Find where the given text appears and provide that cell's center as [X, Y] coordinate. 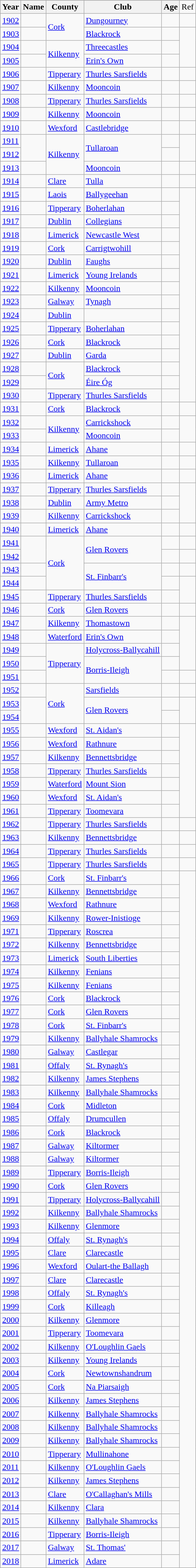
1905 [11, 61]
1929 [11, 382]
1969 [11, 918]
2006 [11, 1400]
1915 [11, 195]
Collegians [123, 221]
1954 [11, 717]
St. Thomas' [123, 1548]
Tulla [123, 181]
1906 [11, 74]
2013 [11, 1494]
1983 [11, 1092]
1993 [11, 1226]
Mount Sion [123, 784]
2007 [11, 1413]
1959 [11, 784]
1903 [11, 34]
1965 [11, 864]
1974 [11, 971]
1922 [11, 288]
1950 [11, 663]
Clara [123, 1507]
1937 [11, 489]
Faughs [123, 262]
1992 [11, 1213]
Army Metro [123, 503]
2001 [11, 1333]
2015 [11, 1521]
1913 [11, 168]
2016 [11, 1534]
Drumcullen [123, 1119]
1930 [11, 396]
1989 [11, 1172]
1998 [11, 1293]
Rower-Inistioge [123, 918]
1949 [11, 650]
1904 [11, 47]
2008 [11, 1427]
1952 [11, 690]
1926 [11, 342]
Castlegar [123, 1052]
1914 [11, 181]
1982 [11, 1079]
Roscrea [123, 931]
1973 [11, 958]
1909 [11, 114]
1902 [11, 20]
Ref [188, 7]
1951 [11, 677]
1962 [11, 824]
2014 [11, 1507]
1990 [11, 1186]
Oulart-the Ballagh [123, 1266]
2017 [11, 1548]
Carrigtwohill [123, 248]
1907 [11, 87]
Na Piarsaigh [123, 1387]
1919 [11, 248]
1953 [11, 704]
Thomastown [123, 623]
Garda [123, 355]
South Liberties [123, 958]
1955 [11, 730]
1928 [11, 369]
1943 [11, 569]
Killeagh [123, 1306]
1975 [11, 985]
1935 [11, 462]
1996 [11, 1266]
1957 [11, 757]
1967 [11, 891]
Newcastle West [123, 235]
1986 [11, 1132]
1963 [11, 838]
1960 [11, 797]
1917 [11, 221]
1991 [11, 1199]
1984 [11, 1106]
Mullinahone [123, 1454]
2000 [11, 1320]
1997 [11, 1280]
County [65, 7]
1936 [11, 476]
1924 [11, 315]
Dungourney [123, 20]
2012 [11, 1481]
Ballygeehan [123, 195]
1985 [11, 1119]
Tynagh [123, 302]
Éire Óg [123, 382]
2005 [11, 1387]
Castlebridge [123, 127]
1933 [11, 436]
2003 [11, 1360]
1908 [11, 101]
1921 [11, 275]
Threecastles [123, 47]
1931 [11, 409]
1942 [11, 556]
1981 [11, 1065]
1916 [11, 208]
1971 [11, 931]
1948 [11, 637]
1995 [11, 1253]
1923 [11, 302]
1910 [11, 127]
1988 [11, 1159]
1918 [11, 235]
1958 [11, 770]
O'Callaghan's Mills [123, 1494]
1945 [11, 597]
1934 [11, 449]
1912 [11, 154]
2011 [11, 1467]
Name [34, 7]
1977 [11, 1012]
1944 [11, 583]
Newtownshandrum [123, 1373]
1980 [11, 1052]
1911 [11, 141]
1966 [11, 878]
1978 [11, 1025]
1920 [11, 262]
1961 [11, 811]
1976 [11, 998]
1964 [11, 851]
Laois [65, 195]
Sarsfields [123, 690]
1994 [11, 1239]
Adare [123, 1561]
Age [171, 7]
1987 [11, 1146]
2010 [11, 1454]
1999 [11, 1306]
1927 [11, 355]
1947 [11, 623]
1941 [11, 543]
2004 [11, 1373]
1972 [11, 945]
Year [11, 7]
1940 [11, 529]
1946 [11, 610]
1968 [11, 905]
2018 [11, 1561]
2002 [11, 1347]
1932 [11, 422]
1979 [11, 1039]
2009 [11, 1440]
1938 [11, 503]
1939 [11, 516]
1956 [11, 744]
1925 [11, 328]
Club [123, 7]
Midleton [123, 1106]
